From the cell containing the given text, extract its center point as [X, Y] coordinate. 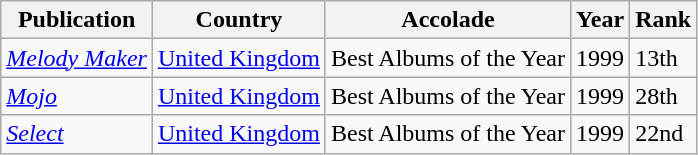
Melody Maker [77, 58]
Mojo [77, 96]
Publication [77, 20]
Select [77, 134]
Year [600, 20]
13th [664, 58]
28th [664, 96]
Rank [664, 20]
22nd [664, 134]
Accolade [448, 20]
Country [238, 20]
